Identify which cell holds the provided text, then report its (x, y) central coordinate. 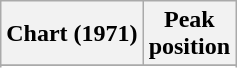
Chart (1971) (72, 34)
Peakposition (189, 34)
